Extract the (x, y) coordinate from the center of the cell holding the provided text.  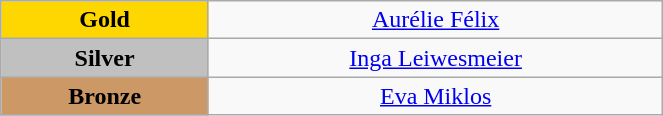
Eva Miklos (435, 96)
Bronze (105, 96)
Inga Leiwesmeier (435, 58)
Aurélie Félix (435, 20)
Silver (105, 58)
Gold (105, 20)
